Identify which cell holds the provided text, then report its (X, Y) central coordinate. 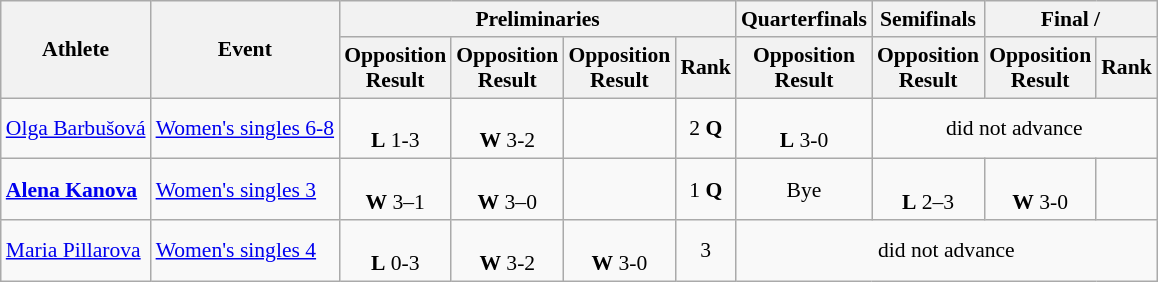
Women's singles 6-8 (246, 128)
Bye (804, 190)
W 3–0 (507, 190)
L 1-3 (395, 128)
1 Q (706, 190)
Semifinals (928, 19)
Women's singles 4 (246, 250)
Maria Pillarova (76, 250)
Women's singles 3 (246, 190)
W 3–1 (395, 190)
2 Q (706, 128)
Event (246, 50)
Olga Barbušová (76, 128)
L 3-0 (804, 128)
Preliminaries (538, 19)
Athlete (76, 50)
L 0-3 (395, 250)
Alena Kanova (76, 190)
Final / (1070, 19)
Quarterfinals (804, 19)
3 (706, 250)
L 2–3 (928, 190)
